Provide the [x, y] coordinate of the cell's center where the given text is located.  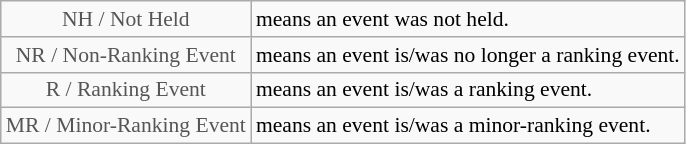
means an event was not held. [468, 19]
NR / Non-Ranking Event [126, 55]
NH / Not Held [126, 19]
means an event is/was a minor-ranking event. [468, 126]
means an event is/was no longer a ranking event. [468, 55]
means an event is/was a ranking event. [468, 90]
MR / Minor-Ranking Event [126, 126]
R / Ranking Event [126, 90]
